Determine the (x, y) coordinate at the center of the cell enclosing the given text.  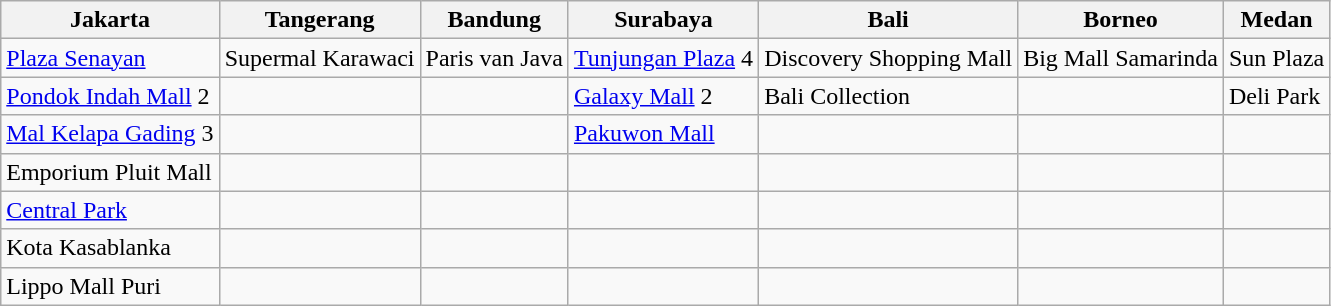
Pakuwon Mall (663, 134)
Bali Collection (888, 96)
Kota Kasablanka (110, 248)
Surabaya (663, 20)
Paris van Java (494, 58)
Mal Kelapa Gading 3 (110, 134)
Lippo Mall Puri (110, 286)
Supermal Karawaci (320, 58)
Big Mall Samarinda (1121, 58)
Galaxy Mall 2 (663, 96)
Central Park (110, 210)
Tunjungan Plaza 4 (663, 58)
Emporium Pluit Mall (110, 172)
Sun Plaza (1276, 58)
Medan (1276, 20)
Discovery Shopping Mall (888, 58)
Pondok Indah Mall 2 (110, 96)
Bali (888, 20)
Plaza Senayan (110, 58)
Deli Park (1276, 96)
Tangerang (320, 20)
Borneo (1121, 20)
Jakarta (110, 20)
Bandung (494, 20)
